Determine the [x, y] coordinate at the center of the cell enclosing the given text.  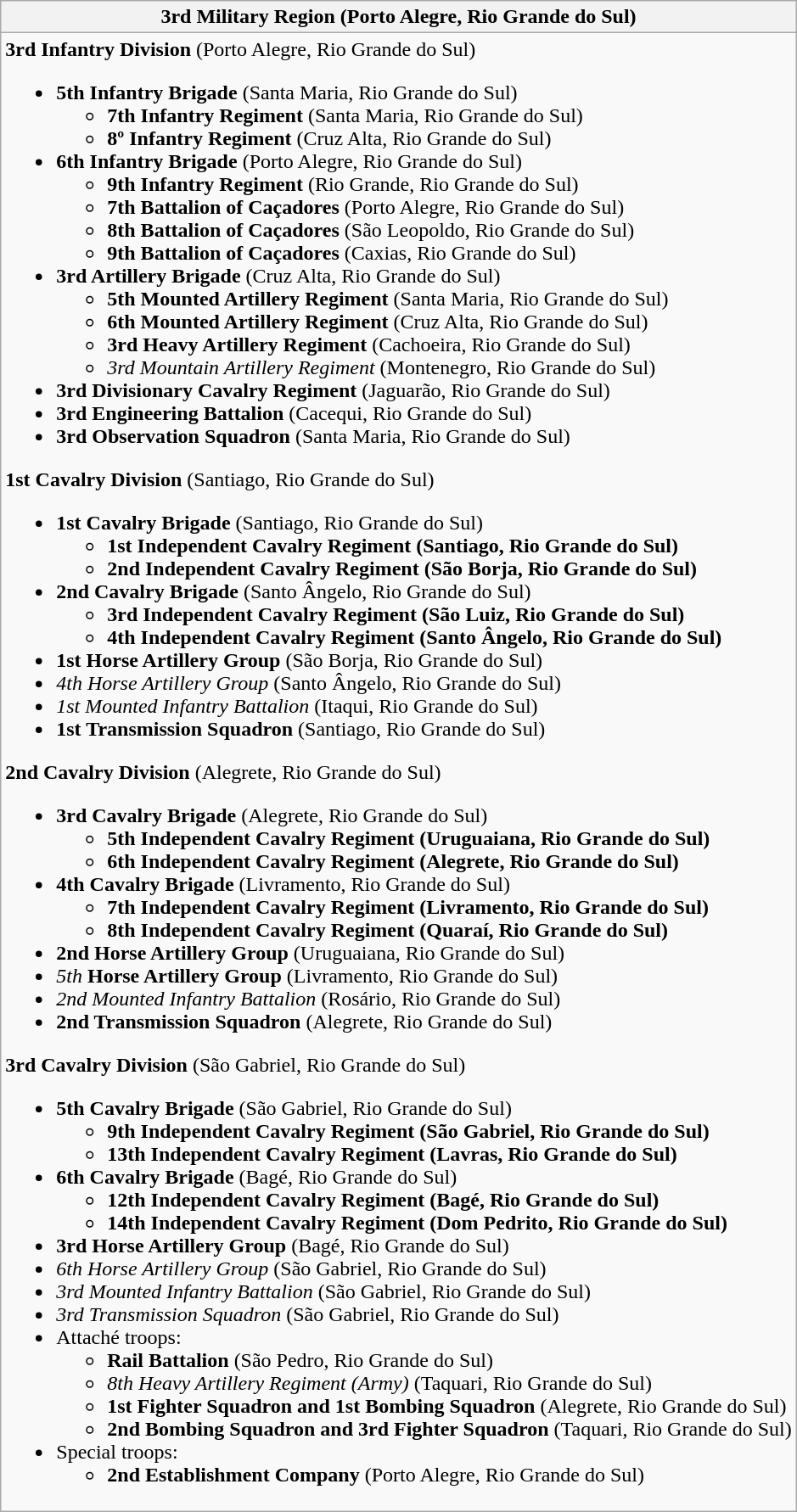
3rd Military Region (Porto Alegre, Rio Grande do Sul) [399, 17]
